Extract the (X, Y) coordinate from the center of the cell holding the provided text.  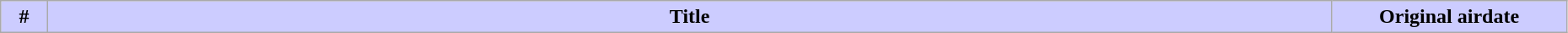
# (24, 17)
Title (689, 17)
Original airdate (1449, 17)
